Search for the cell housing the specified text and yield its [x, y] center coordinate. 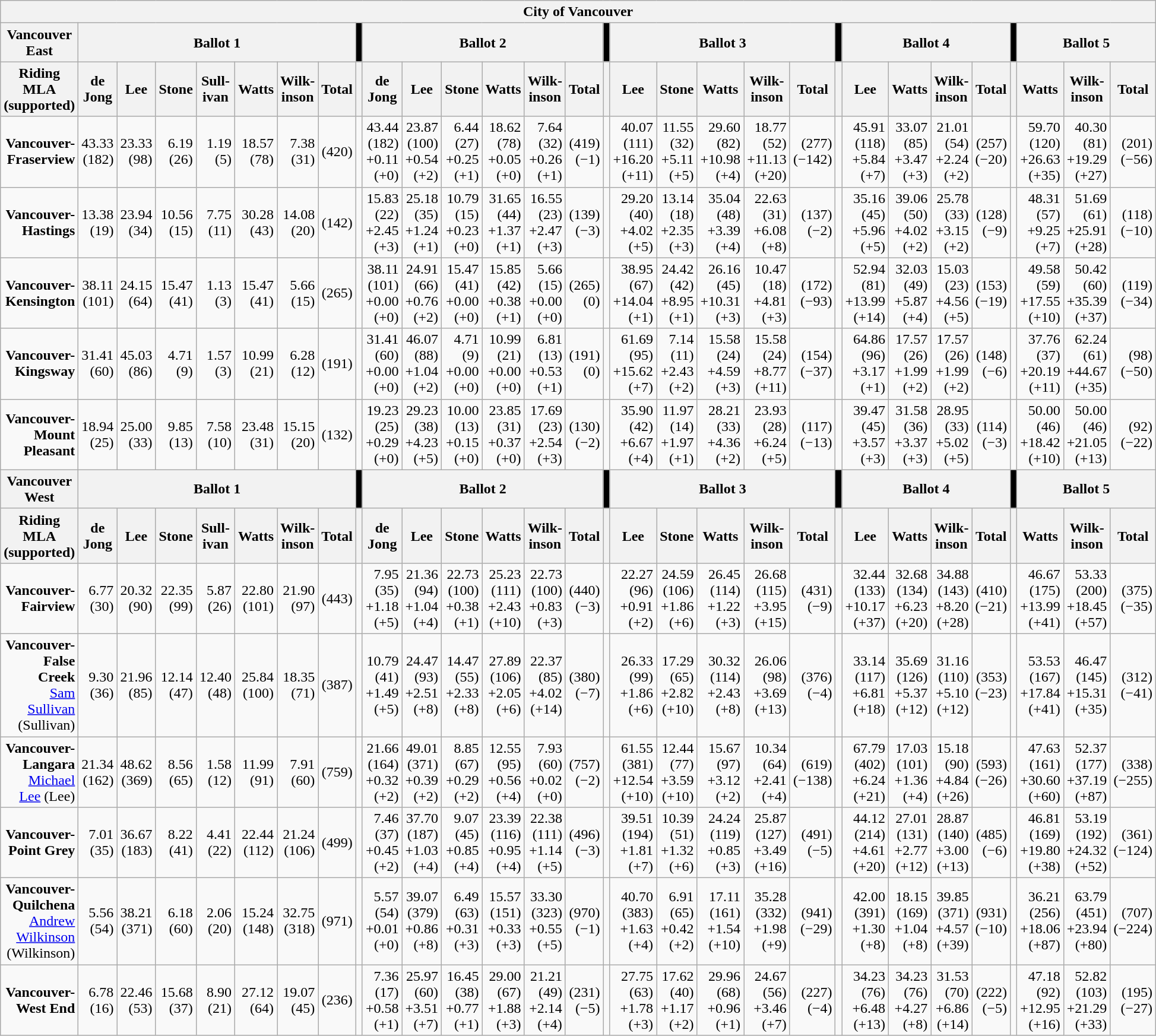
15.03(23)+4.56(+5) [951, 293]
23.33(98) [137, 152]
(132) [337, 435]
13.38(19) [97, 222]
17.11(161)+1.54(+10) [721, 921]
50.00(46)+21.05(+13) [1087, 435]
40.30(81)+19.29(+27) [1087, 152]
6.18(60) [176, 921]
(970)(−1) [584, 921]
6.28(12) [297, 363]
21.21(49)+2.14(+4) [545, 1000]
31.41(60)+0.00(+0) [382, 363]
33.30(323)+0.55(+5) [545, 921]
(92)(−22) [1133, 435]
25.87(127)+3.49(+16) [767, 843]
24.67(56)+3.46(+7) [767, 1000]
26.16(45)+10.31(+3) [721, 293]
64.86(96)+3.17(+1) [866, 363]
5.87(26) [215, 598]
15.57(151)+0.33(+3) [503, 921]
17.69(23)+2.54(+3) [545, 435]
28.21(33)+4.36(+2) [721, 435]
50.42(60)+35.39(+37) [1087, 293]
2.06(20) [215, 921]
17.03(101)+1.36(+4) [910, 772]
10.79(41)+1.49(+5) [382, 685]
22.27(96)+0.91(+2) [633, 598]
14.08(20) [297, 222]
35.69(126)+5.37(+12) [910, 685]
26.33(99)+1.86(+6) [633, 685]
5.66(15)+0.00(+0) [545, 293]
24.42(42)+8.95(+1) [677, 293]
(265) [337, 293]
18.35(71) [297, 685]
25.97(60)+3.51(+7) [422, 1000]
(353)(−23) [992, 685]
25.18(35)+1.24(+1) [422, 222]
23.94(34) [137, 222]
15.67(97)+3.12(+2) [721, 772]
(277)(−142) [812, 152]
18.15(169)+1.04(+8) [910, 921]
6.77(30) [97, 598]
(757)(−2) [584, 772]
21.34(162) [97, 772]
7.93(60)+0.02(+0) [545, 772]
36.21(256)+18.06(+87) [1040, 921]
12.40(48) [215, 685]
15.15(20) [297, 435]
61.55(381)+12.54(+10) [633, 772]
11.99(91) [255, 772]
(376)(−4) [812, 685]
39.51(194)+1.81(+7) [633, 843]
(137)(−2) [812, 222]
22.63(31)+6.08(+8) [767, 222]
39.06(50)+4.02(+2) [910, 222]
42.00(391)+1.30(+8) [866, 921]
(117)(−13) [812, 435]
1.57(3) [215, 363]
(172)(−93) [812, 293]
31.53(70)+6.86(+14) [951, 1000]
10.99(21)+0.00(+0) [503, 363]
38.21(371) [137, 921]
4.71(9)+0.00(+0) [462, 363]
46.67(175)+13.99(+41) [1040, 598]
51.69(61)+25.91(+28) [1087, 222]
48.62(369) [137, 772]
35.28(332)+1.98(+9) [767, 921]
23.85(31)+0.37(+0) [503, 435]
7.95(35)+1.18(+5) [382, 598]
50.00(46)+18.42(+10) [1040, 435]
Vancouver-Kingsway [39, 363]
21.24(106) [297, 843]
16.45(38)+0.77(+1) [462, 1000]
25.84(100) [255, 685]
(128)(−9) [992, 222]
(227)(−4) [812, 1000]
22.37(85)+4.02(+14) [545, 685]
38.11(101)+0.00(+0) [382, 293]
17.62(40)+1.17(+2) [677, 1000]
25.78(33)+3.15(+2) [951, 222]
(257)(−20) [992, 152]
28.87(140)+3.00(+13) [951, 843]
52.82(103)+21.29(+33) [1087, 1000]
(148)(−6) [992, 363]
(419)(−1) [584, 152]
32.75(318) [297, 921]
(201)(−56) [1133, 152]
7.75(11) [215, 222]
30.28(43) [255, 222]
20.32(90) [137, 598]
6.19(26) [176, 152]
(431)(−9) [812, 598]
8.56(65) [176, 772]
4.41(22) [215, 843]
7.46(37)+0.45(+2) [382, 843]
(375)(−35) [1133, 598]
22.38(111)+1.14(+5) [545, 843]
5.57(54)+0.01(+0) [382, 921]
(139)(−3) [584, 222]
Vancouver-Fraserview [39, 152]
7.36(17)+0.58(+1) [382, 1000]
(707)(−224) [1133, 921]
(231)(−5) [584, 1000]
15.58(24)+4.59(+3) [721, 363]
29.00(67)+1.88(+3) [503, 1000]
15.83(22)+2.45(+3) [382, 222]
34.88(143)+8.20(+28) [951, 598]
(420) [337, 152]
(361)(−124) [1133, 843]
22.46(53) [137, 1000]
10.56(15) [176, 222]
(222)(−5) [992, 1000]
9.07(45)+0.85(+4) [462, 843]
(931)(−10) [992, 921]
(941)(−29) [812, 921]
22.80(101) [255, 598]
48.31(57)+9.25(+7) [1040, 222]
7.64(32)+0.26(+1) [545, 152]
33.07(85)+3.47(+3) [910, 152]
52.94(81)+13.99(+14) [866, 293]
7.38(31) [297, 152]
25.23(111)+2.43(+10) [503, 598]
(119)(−34) [1133, 293]
15.68(37) [176, 1000]
43.33(182) [97, 152]
18.57(78) [255, 152]
40.70(383)+1.63(+4) [633, 921]
24.15(64) [137, 293]
8.22(41) [176, 843]
35.04(48)+3.39(+4) [721, 222]
10.47(18)+4.81(+3) [767, 293]
21.36(94)+1.04(+4) [422, 598]
38.95(67)+14.04(+1) [633, 293]
Vancouver-West End [39, 1000]
24.91(66)+0.76(+2) [422, 293]
27.89(106)+2.05(+6) [503, 685]
5.56(54) [97, 921]
19.23(25)+0.29(+0) [382, 435]
(191) [337, 363]
(118)(−10) [1133, 222]
Vancouver-Fairview [39, 598]
(236) [337, 1000]
8.85(67)+0.29(+2) [462, 772]
(499) [337, 843]
(593)(−26) [992, 772]
52.37(177)+37.19(+87) [1087, 772]
19.07(45) [297, 1000]
26.06(98)+3.69(+13) [767, 685]
53.19(192)+24.32(+52) [1087, 843]
25.00(33) [137, 435]
(619)(−138) [812, 772]
45.91(118)+5.84(+7) [866, 152]
39.07(379)+0.86(+8) [422, 921]
23.93(28)+6.24(+5) [767, 435]
29.60(82)+10.98(+4) [721, 152]
30.32(114)+2.43(+8) [721, 685]
46.81(169)+19.80(+38) [1040, 843]
27.75(63)+1.78(+3) [633, 1000]
(98)(−50) [1133, 363]
31.65(44)+1.37(+1) [503, 222]
61.69(95)+15.62(+7) [633, 363]
1.13(3) [215, 293]
7.91(60) [297, 772]
36.67(183) [137, 843]
11.97(14)+1.97(+1) [677, 435]
31.41(60) [97, 363]
Vancouver-QuilchenaAndrew Wilkinson (Wilkinson) [39, 921]
27.12(64) [255, 1000]
63.79(451)+23.94(+80) [1087, 921]
21.96(85) [137, 685]
18.62(78)+0.05(+0) [503, 152]
(410)(−21) [992, 598]
17.29(65)+2.82(+10) [677, 685]
(971) [337, 921]
47.18(92)+12.95(+16) [1040, 1000]
24.47(93)+2.51(+8) [422, 685]
16.55(23)+2.47(+3) [545, 222]
1.19(5) [215, 152]
23.87(100)+0.54(+2) [422, 152]
14.47(55)+2.33(+8) [462, 685]
21.66(164)+0.32(+2) [382, 772]
(153)(−19) [992, 293]
10.79(15)+0.23(+0) [462, 222]
(759) [337, 772]
Vancouver-Mount Pleasant [39, 435]
46.07(88)+1.04(+2) [422, 363]
22.73(100)+0.38(+1) [462, 598]
22.73(100)+0.83(+3) [545, 598]
24.59(106)+1.86(+6) [677, 598]
6.91(65)+0.42(+2) [677, 921]
27.01(131)+2.77(+12) [910, 843]
46.47(145)+15.31(+35) [1087, 685]
(142) [337, 222]
35.16(45)+5.96(+5) [866, 222]
39.85(371)+4.57(+39) [951, 921]
(265)(0) [584, 293]
23.39(116)+0.95(+4) [503, 843]
29.23(38)+4.23(+5) [422, 435]
23.48(31) [255, 435]
67.79(402)+6.24(+21) [866, 772]
31.58(36)+3.37(+3) [910, 435]
(191)(0) [584, 363]
40.07(111)+16.20(+11) [633, 152]
8.90(21) [215, 1000]
5.66(15) [297, 293]
49.01(371)+0.39(+2) [422, 772]
15.24(148) [255, 921]
18.77(52)+11.13(+20) [767, 152]
Vancouver-Hastings [39, 222]
31.16(110)+5.10(+12) [951, 685]
15.18(90)+4.84(+26) [951, 772]
29.20(40)+4.02(+5) [633, 222]
35.90(42)+6.67(+4) [633, 435]
6.44(27)+0.25(+1) [462, 152]
18.94(25) [97, 435]
15.85(42)+0.38(+1) [503, 293]
Vancouver West [39, 489]
21.01(54)+2.24(+2) [951, 152]
(154)(−37) [812, 363]
(380)(−7) [584, 685]
53.53(167)+17.84(+41) [1040, 685]
9.85(13) [176, 435]
29.96(68)+0.96(+1) [721, 1000]
32.68(134)+6.23(+20) [910, 598]
43.44(182)+0.11(+0) [382, 152]
(114)(−3) [992, 435]
26.68(115)+3.95(+15) [767, 598]
7.14(11)+2.43(+2) [677, 363]
(440)(−3) [584, 598]
Vancouver-Kensington [39, 293]
(130)(−2) [584, 435]
(496)(−3) [584, 843]
15.47(41)+0.00(+0) [462, 293]
(387) [337, 685]
49.58(59)+17.55(+10) [1040, 293]
10.00(13)+0.15(+0) [462, 435]
9.30(36) [97, 685]
62.24(61)+44.67(+35) [1087, 363]
7.01(35) [97, 843]
45.03(86) [137, 363]
34.23(76)+6.48(+13) [866, 1000]
(485)(−6) [992, 843]
11.55(32)+5.11(+5) [677, 152]
10.39(51)+1.32(+6) [677, 843]
32.44(133)+10.17(+37) [866, 598]
4.71(9) [176, 363]
34.23(76)+4.27(+8) [910, 1000]
38.11(101) [97, 293]
6.49(63)+0.31(+3) [462, 921]
12.44(77)+3.59(+10) [677, 772]
59.70(120)+26.63(+35) [1040, 152]
1.58(12) [215, 772]
24.24(119)+0.85(+3) [721, 843]
44.12(214)+4.61(+20) [866, 843]
32.03(49)+5.87(+4) [910, 293]
15.58(24)+8.77(+11) [767, 363]
12.55(95)+0.56(+4) [503, 772]
(338)(−255) [1133, 772]
26.45(114)+1.22(+3) [721, 598]
22.44(112) [255, 843]
(491)(−5) [812, 843]
37.76(37)+20.19(+11) [1040, 363]
13.14(18)+2.35(+3) [677, 222]
(195)(−27) [1133, 1000]
Vancouver East [39, 43]
39.47(45)+3.57(+3) [866, 435]
Vancouver-Point Grey [39, 843]
37.70(187)+1.03(+4) [422, 843]
21.90(97) [297, 598]
28.95(33)+5.02(+5) [951, 435]
10.34(64)+2.41(+4) [767, 772]
(443) [337, 598]
7.58(10) [215, 435]
12.14(47) [176, 685]
33.14(117)+6.81(+18) [866, 685]
(312)(−41) [1133, 685]
22.35(99) [176, 598]
53.33(200)+18.45(+57) [1087, 598]
47.63(161)+30.60(+60) [1040, 772]
10.99(21) [255, 363]
Vancouver-False CreekSam Sullivan (Sullivan) [39, 685]
Vancouver-LangaraMichael Lee (Lee) [39, 772]
6.78(16) [97, 1000]
City of Vancouver [578, 12]
6.81(13)+0.53(+1) [545, 363]
